Find where the given text appears and provide that cell's center as (X, Y) coordinate. 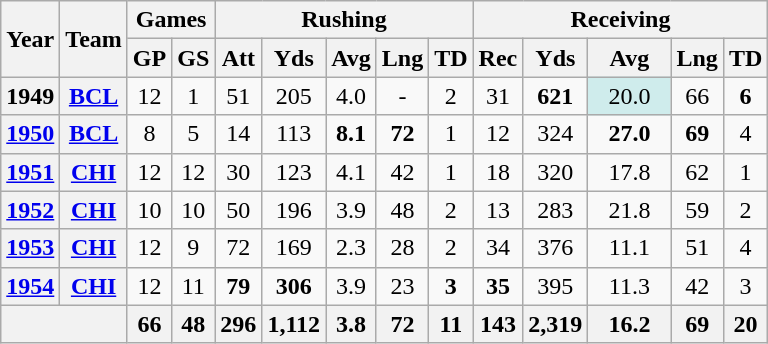
Games (170, 20)
GP (149, 58)
27.0 (630, 134)
11.1 (630, 248)
62 (697, 172)
376 (556, 248)
8.1 (352, 134)
1949 (30, 96)
Rec (498, 58)
1954 (30, 286)
395 (556, 286)
79 (238, 286)
205 (294, 96)
21.8 (630, 210)
1950 (30, 134)
296 (238, 324)
123 (294, 172)
50 (238, 210)
5 (194, 134)
Att (238, 58)
Year (30, 39)
17.8 (630, 172)
18 (498, 172)
16.2 (630, 324)
30 (238, 172)
- (402, 96)
9 (194, 248)
GS (194, 58)
Receiving (620, 20)
13 (498, 210)
4.0 (352, 96)
4.1 (352, 172)
283 (556, 210)
621 (556, 96)
20 (745, 324)
196 (294, 210)
34 (498, 248)
23 (402, 286)
2.3 (352, 248)
35 (498, 286)
2,319 (556, 324)
169 (294, 248)
8 (149, 134)
143 (498, 324)
28 (402, 248)
1953 (30, 248)
320 (556, 172)
Team (94, 39)
3.8 (352, 324)
59 (697, 210)
306 (294, 286)
6 (745, 96)
324 (556, 134)
20.0 (630, 96)
1,112 (294, 324)
113 (294, 134)
Rushing (344, 20)
14 (238, 134)
1951 (30, 172)
11.3 (630, 286)
1952 (30, 210)
31 (498, 96)
